Determine the [x, y] coordinate at the center of the cell enclosing the given text.  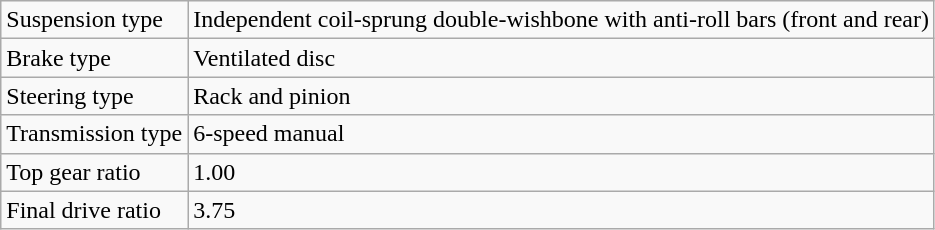
1.00 [562, 172]
Transmission type [94, 134]
Rack and pinion [562, 96]
Independent coil-sprung double-wishbone with anti-roll bars (front and rear) [562, 20]
Final drive ratio [94, 210]
Steering type [94, 96]
Brake type [94, 58]
Top gear ratio [94, 172]
Ventilated disc [562, 58]
3.75 [562, 210]
Suspension type [94, 20]
6-speed manual [562, 134]
